Return (x, y) of the center of cell containing provided text 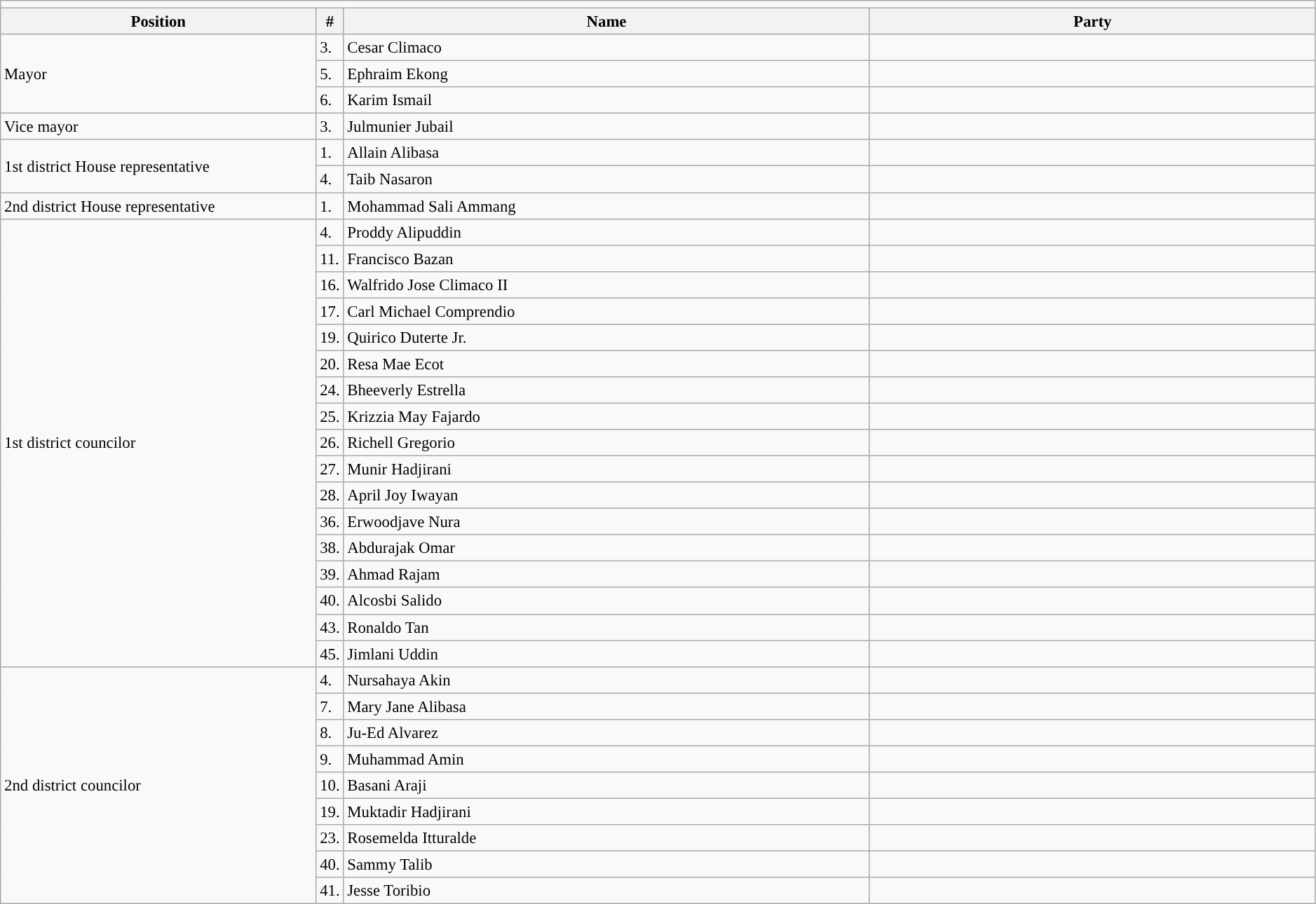
1st district House representative (158, 167)
7. (330, 706)
41. (330, 891)
36. (330, 522)
1st district councilor (158, 443)
16. (330, 285)
Carl Michael Comprendio (606, 311)
Munir Hadjirani (606, 470)
Taib Nasaron (606, 179)
Richell Gregorio (606, 443)
Party (1092, 22)
11. (330, 259)
9. (330, 759)
Mayor (158, 74)
April Joy Iwayan (606, 495)
Krizzia May Fajardo (606, 416)
Sammy Talib (606, 865)
Ju-Ed Alvarez (606, 733)
Erwoodjave Nura (606, 522)
Basani Araji (606, 786)
Ahmad Rajam (606, 575)
Abdurajak Omar (606, 548)
Jesse Toribio (606, 891)
Julmunier Jubail (606, 127)
20. (330, 364)
Walfrido Jose Climaco II (606, 285)
Jimlani Uddin (606, 654)
Alcosbi Salido (606, 601)
Ronaldo Tan (606, 627)
28. (330, 495)
8. (330, 733)
5. (330, 74)
6. (330, 100)
Karim Ismail (606, 100)
Mary Jane Alibasa (606, 706)
23. (330, 838)
2nd district House representative (158, 206)
# (330, 22)
Cesar Climaco (606, 48)
Quirico Duterte Jr. (606, 338)
Ephraim Ekong (606, 74)
10. (330, 786)
Muhammad Amin (606, 759)
Name (606, 22)
2nd district councilor (158, 785)
43. (330, 627)
38. (330, 548)
Muktadir Hadjirani (606, 811)
39. (330, 575)
Position (158, 22)
45. (330, 654)
27. (330, 470)
26. (330, 443)
Rosemelda Itturalde (606, 838)
Allain Alibasa (606, 153)
Nursahaya Akin (606, 680)
24. (330, 390)
Resa Mae Ecot (606, 364)
Bheeverly Estrella (606, 390)
17. (330, 311)
Vice mayor (158, 127)
Francisco Bazan (606, 259)
Mohammad Sali Ammang (606, 206)
25. (330, 416)
Proddy Alipuddin (606, 232)
